Return (X, Y) of the center of cell containing provided text 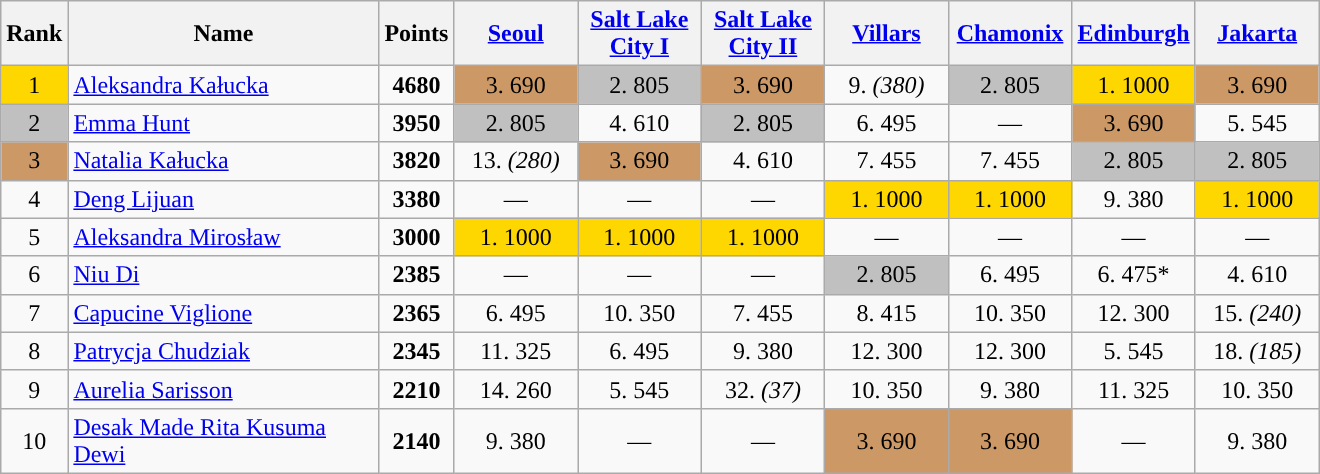
Capucine Viglione (224, 313)
14. 260 (516, 389)
6 (34, 275)
Natalia Kałucka (224, 161)
13. (280) (516, 161)
7 (34, 313)
Niu Di (224, 275)
Patrycja Chudziak (224, 351)
Aleksandra Mirosław (224, 237)
4 (34, 199)
15. (240) (1257, 313)
3950 (416, 123)
Salt Lake City I (640, 34)
Villars (887, 34)
2345 (416, 351)
9. (380) (887, 85)
18. (185) (1257, 351)
Aurelia Sarisson (224, 389)
Edinburgh (1134, 34)
2140 (416, 440)
Jakarta (1257, 34)
Rank (34, 34)
3820 (416, 161)
3 (34, 161)
Seoul (516, 34)
Points (416, 34)
Deng Lijuan (224, 199)
3380 (416, 199)
5 (34, 237)
2210 (416, 389)
9 (34, 389)
Emma Hunt (224, 123)
2385 (416, 275)
1 (34, 85)
2 (34, 123)
32. (37) (763, 389)
8 (34, 351)
Salt Lake City II (763, 34)
4680 (416, 85)
8. 415 (887, 313)
Name (224, 34)
2365 (416, 313)
6. 475* (1134, 275)
10 (34, 440)
3000 (416, 237)
Aleksandra Kałucka (224, 85)
Desak Made Rita Kusuma Dewi (224, 440)
Chamonix (1010, 34)
